Scan for the cell matching the given text and deliver its (X, Y) coordinate at center. 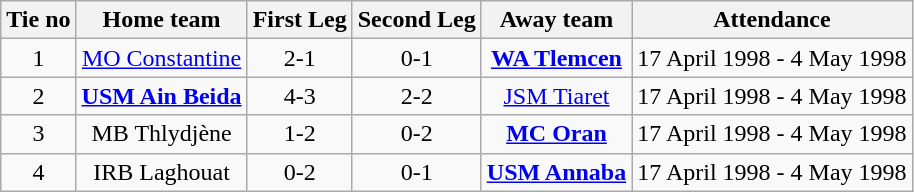
4 (38, 172)
MC Oran (556, 134)
2-1 (300, 58)
First Leg (300, 20)
Home team (162, 20)
USM Annaba (556, 172)
1 (38, 58)
IRB Laghouat (162, 172)
Away team (556, 20)
3 (38, 134)
MO Constantine (162, 58)
2-2 (416, 96)
Second Leg (416, 20)
2 (38, 96)
1-2 (300, 134)
JSM Tiaret (556, 96)
Attendance (772, 20)
USM Ain Beida (162, 96)
MB Thlydjène (162, 134)
Tie no (38, 20)
WA Tlemcen (556, 58)
4-3 (300, 96)
